Detect which cell encompasses the target text, then output its (X, Y) center coordinate. 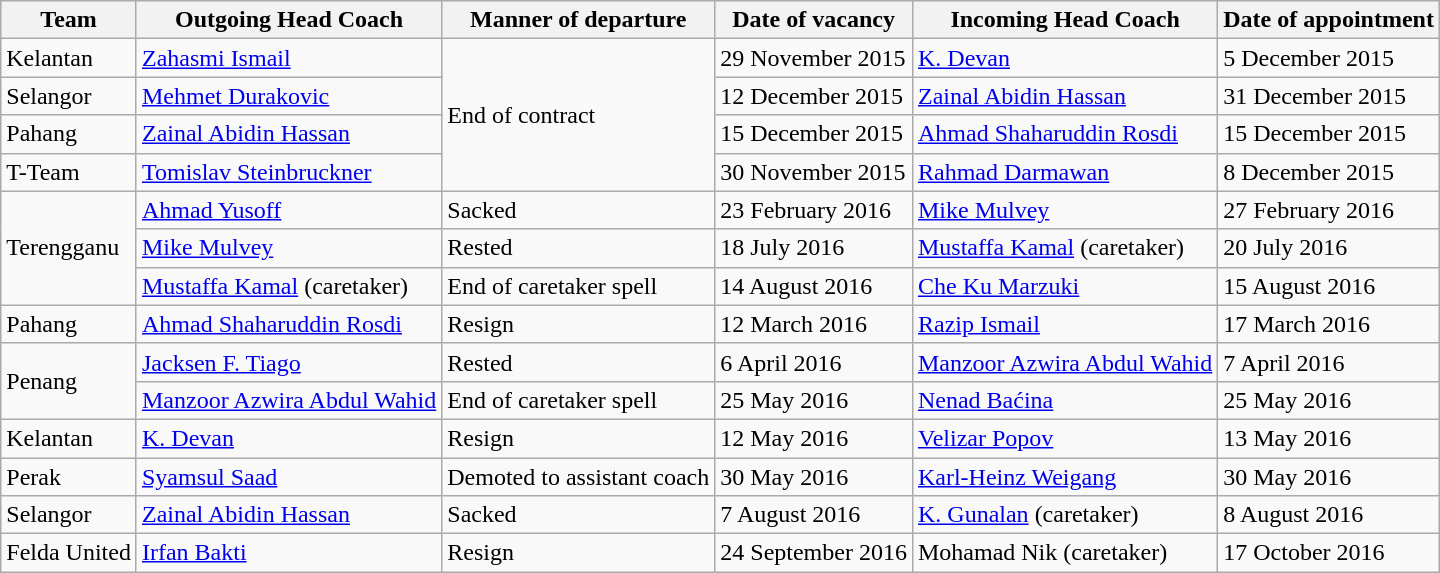
Rahmad Darmawan (1064, 172)
Ahmad Yusoff (288, 210)
30 November 2015 (814, 172)
Terengganu (69, 248)
Felda United (69, 553)
12 March 2016 (814, 324)
17 March 2016 (1329, 324)
Syamsul Saad (288, 477)
12 December 2015 (814, 96)
13 May 2016 (1329, 438)
14 August 2016 (814, 286)
Nenad Baćina (1064, 400)
Velizar Popov (1064, 438)
20 July 2016 (1329, 248)
Mehmet Durakovic (288, 96)
Date of appointment (1329, 20)
7 April 2016 (1329, 362)
23 February 2016 (814, 210)
12 May 2016 (814, 438)
K. Gunalan (caretaker) (1064, 515)
Tomislav Steinbruckner (288, 172)
Outgoing Head Coach (288, 20)
8 December 2015 (1329, 172)
Manner of departure (578, 20)
24 September 2016 (814, 553)
T-Team (69, 172)
18 July 2016 (814, 248)
Demoted to assistant coach (578, 477)
6 April 2016 (814, 362)
7 August 2016 (814, 515)
27 February 2016 (1329, 210)
Team (69, 20)
Razip Ismail (1064, 324)
17 October 2016 (1329, 553)
8 August 2016 (1329, 515)
Mohamad Nik (caretaker) (1064, 553)
Date of vacancy (814, 20)
Karl-Heinz Weigang (1064, 477)
15 August 2016 (1329, 286)
Irfan Bakti (288, 553)
Penang (69, 381)
End of contract (578, 115)
29 November 2015 (814, 58)
Incoming Head Coach (1064, 20)
5 December 2015 (1329, 58)
Che Ku Marzuki (1064, 286)
Jacksen F. Tiago (288, 362)
Zahasmi Ismail (288, 58)
31 December 2015 (1329, 96)
Perak (69, 477)
